Determine the [X, Y] coordinate at the center of the cell enclosing the given text.  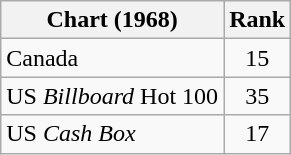
Rank [258, 20]
15 [258, 58]
US Cash Box [112, 134]
35 [258, 96]
US Billboard Hot 100 [112, 96]
Chart (1968) [112, 20]
17 [258, 134]
Canada [112, 58]
